For the text-containing cell, return its midpoint in [x, y] coordinate format. 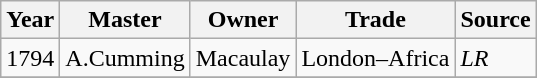
1794 [30, 58]
LR [496, 58]
Year [30, 20]
A.Cumming [125, 58]
Macaulay [243, 58]
Master [125, 20]
Source [496, 20]
London–Africa [376, 58]
Owner [243, 20]
Trade [376, 20]
